Find where the given text appears and provide that cell's center as [x, y] coordinate. 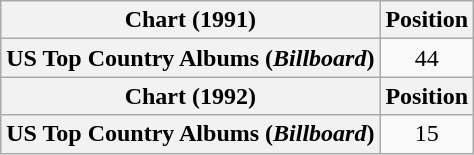
Chart (1992) [190, 96]
Chart (1991) [190, 20]
44 [427, 58]
15 [427, 134]
